Locate the cell with the specified text and output its [x, y] center coordinate. 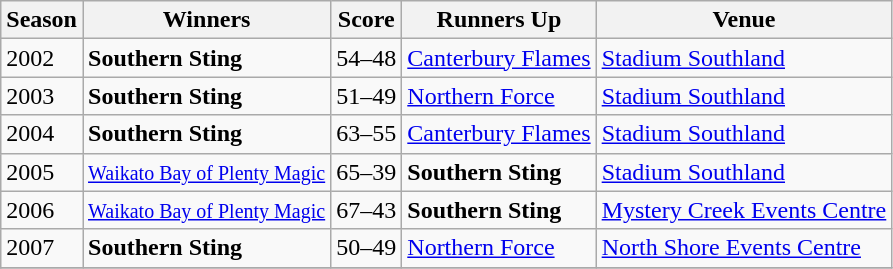
2004 [42, 134]
2002 [42, 58]
Season [42, 20]
North Shore Events Centre [744, 248]
Runners Up [499, 20]
67–43 [366, 210]
2006 [42, 210]
Winners [206, 20]
Score [366, 20]
Venue [744, 20]
50–49 [366, 248]
63–55 [366, 134]
51–49 [366, 96]
2007 [42, 248]
2005 [42, 172]
2003 [42, 96]
Mystery Creek Events Centre [744, 210]
54–48 [366, 58]
65–39 [366, 172]
